Provide the (x, y) coordinate of the cell's center where the given text is located.  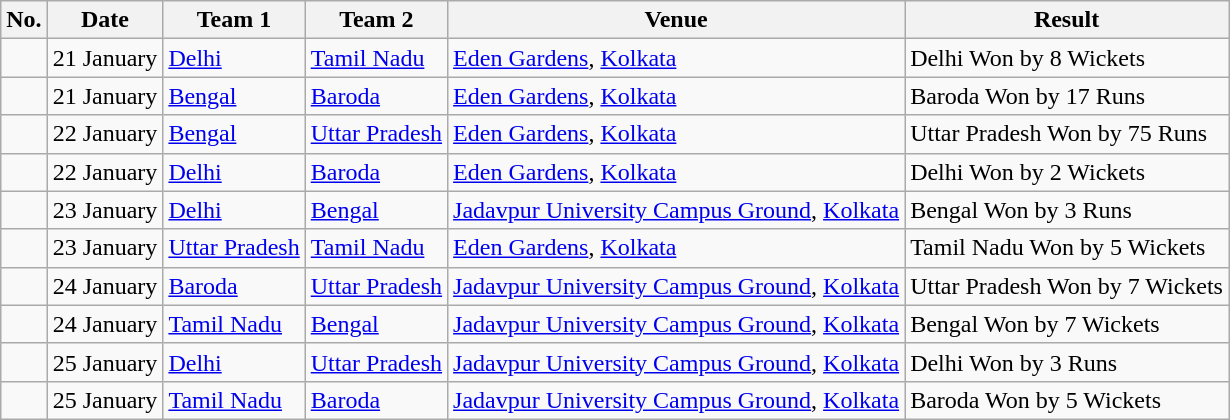
Baroda Won by 5 Wickets (1067, 400)
Uttar Pradesh Won by 7 Wickets (1067, 286)
Result (1067, 20)
No. (24, 20)
Tamil Nadu Won by 5 Wickets (1067, 248)
Date (105, 20)
Uttar Pradesh Won by 75 Runs (1067, 134)
Bengal Won by 7 Wickets (1067, 324)
Bengal Won by 3 Runs (1067, 210)
Team 2 (376, 20)
Team 1 (234, 20)
Venue (676, 20)
Delhi Won by 3 Runs (1067, 362)
Delhi Won by 8 Wickets (1067, 58)
Delhi Won by 2 Wickets (1067, 172)
Baroda Won by 17 Runs (1067, 96)
